Output the (X, Y) coordinate of the center of the cell containing the given text.  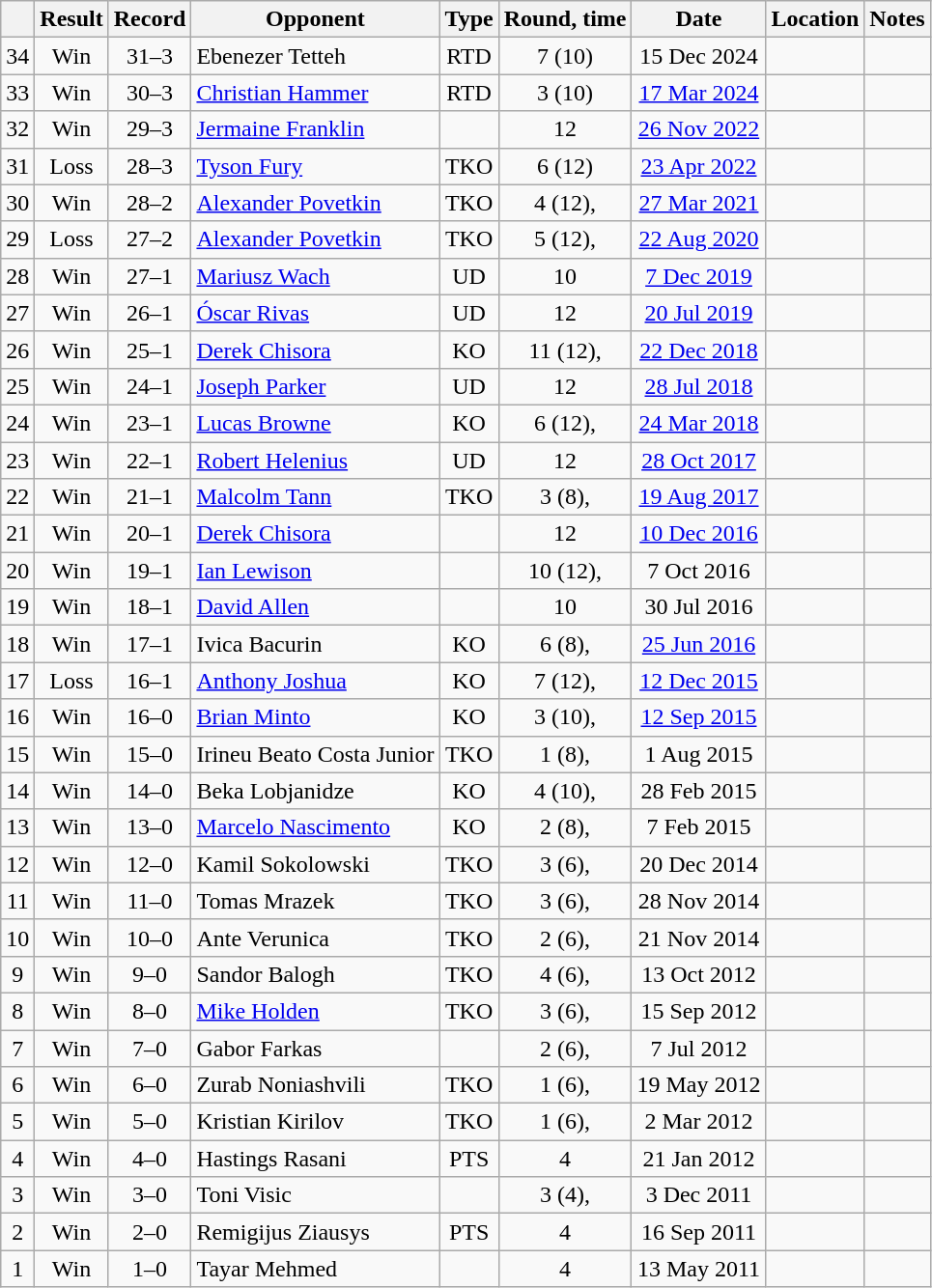
3 (8), (565, 497)
Mariusz Wach (315, 276)
26 Nov 2022 (699, 129)
6–0 (150, 1085)
Beka Lobjanidze (315, 791)
27 (17, 313)
3–0 (150, 1195)
6 (12), (565, 423)
30 (17, 203)
19 Aug 2017 (699, 497)
1 (17, 1269)
Tomas Mrazek (315, 901)
Jermaine Franklin (315, 129)
28 (17, 276)
23 (17, 461)
13 (17, 827)
7 (10) (565, 56)
29 (17, 239)
31–3 (150, 56)
Kristian Kirilov (315, 1122)
Remigijus Ziausys (315, 1232)
28 Feb 2015 (699, 791)
Record (150, 19)
23 Apr 2022 (699, 166)
4 (10), (565, 791)
2 Mar 2012 (699, 1122)
7–0 (150, 1048)
1–0 (150, 1269)
Christian Hammer (315, 93)
13 May 2011 (699, 1269)
10 (12), (565, 571)
14–0 (150, 791)
25 (17, 386)
4–0 (150, 1159)
16–1 (150, 681)
Mike Holden (315, 1011)
Date (699, 19)
18 (17, 644)
Toni Visic (315, 1195)
Notes (897, 19)
18–1 (150, 607)
Irineu Beato Costa Junior (315, 754)
25–1 (150, 350)
25 Jun 2016 (699, 644)
16 (17, 717)
28 Oct 2017 (699, 461)
22 Dec 2018 (699, 350)
Joseph Parker (315, 386)
Opponent (315, 19)
Óscar Rivas (315, 313)
13 Oct 2012 (699, 974)
1 (8), (565, 754)
4 (6), (565, 974)
30–3 (150, 93)
9–0 (150, 974)
Brian Minto (315, 717)
11–0 (150, 901)
27–1 (150, 276)
Tyson Fury (315, 166)
28–3 (150, 166)
Lucas Browne (315, 423)
7 Feb 2015 (699, 827)
27 Mar 2021 (699, 203)
11 (12), (565, 350)
2 (17, 1232)
34 (17, 56)
10 Dec 2016 (699, 534)
13–0 (150, 827)
Location (815, 19)
19 (17, 607)
24 Mar 2018 (699, 423)
33 (17, 93)
20–1 (150, 534)
Type (469, 19)
20 Jul 2019 (699, 313)
20 Dec 2014 (699, 864)
3 (4), (565, 1195)
15 Dec 2024 (699, 56)
6 (12) (565, 166)
Anthony Joshua (315, 681)
17–1 (150, 644)
3 (17, 1195)
12–0 (150, 864)
23–1 (150, 423)
7 (12), (565, 681)
21 Nov 2014 (699, 938)
32 (17, 129)
2 (8), (565, 827)
Zurab Noniashvili (315, 1085)
David Allen (315, 607)
4 (12), (565, 203)
15 (17, 754)
Marcelo Nascimento (315, 827)
20 (17, 571)
28 Nov 2014 (699, 901)
7 Jul 2012 (699, 1048)
28 Jul 2018 (699, 386)
Hastings Rasani (315, 1159)
8 (17, 1011)
30 Jul 2016 (699, 607)
6 (8), (565, 644)
2–0 (150, 1232)
22–1 (150, 461)
22 Aug 2020 (699, 239)
21 (17, 534)
3 Dec 2011 (699, 1195)
21 Jan 2012 (699, 1159)
12 Dec 2015 (699, 681)
26–1 (150, 313)
Tayar Mehmed (315, 1269)
7 (17, 1048)
19 May 2012 (699, 1085)
1 Aug 2015 (699, 754)
17 (17, 681)
5 (12), (565, 239)
Ante Verunica (315, 938)
28–2 (150, 203)
3 (10) (565, 93)
22 (17, 497)
15 Sep 2012 (699, 1011)
Ebenezer Tetteh (315, 56)
Ian Lewison (315, 571)
29–3 (150, 129)
19–1 (150, 571)
Malcolm Tann (315, 497)
Result (71, 19)
6 (17, 1085)
5 (17, 1122)
5–0 (150, 1122)
10–0 (150, 938)
11 (17, 901)
27–2 (150, 239)
9 (17, 974)
24–1 (150, 386)
16–0 (150, 717)
Ivica Bacurin (315, 644)
26 (17, 350)
31 (17, 166)
7 Dec 2019 (699, 276)
7 Oct 2016 (699, 571)
15–0 (150, 754)
3 (10), (565, 717)
24 (17, 423)
12 Sep 2015 (699, 717)
16 Sep 2011 (699, 1232)
Sandor Balogh (315, 974)
Round, time (565, 19)
17 Mar 2024 (699, 93)
21–1 (150, 497)
8–0 (150, 1011)
14 (17, 791)
Gabor Farkas (315, 1048)
Robert Helenius (315, 461)
Kamil Sokolowski (315, 864)
